Extract the [x, y] coordinate from the center of the cell holding the provided text.  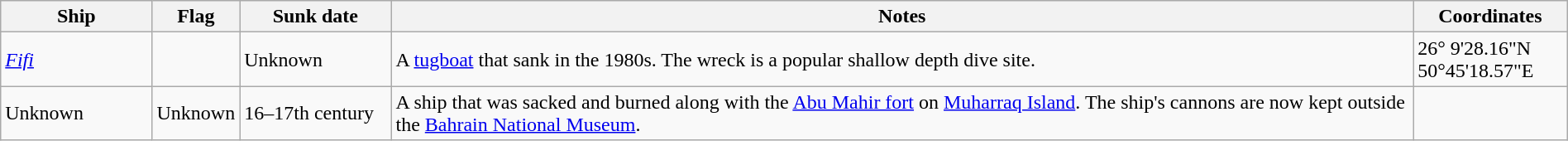
Flag [196, 17]
A tugboat that sank in the 1980s. The wreck is a popular shallow depth dive site. [902, 60]
Ship [76, 17]
26° 9'28.16"N50°45'18.57"E [1490, 60]
Fifi [76, 60]
Coordinates [1490, 17]
16–17th century [316, 113]
Notes [902, 17]
Sunk date [316, 17]
